For the text-containing cell, return its midpoint in [x, y] coordinate format. 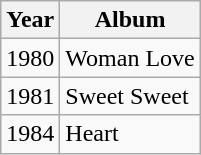
Heart [130, 134]
1984 [30, 134]
Year [30, 20]
1981 [30, 96]
Woman Love [130, 58]
1980 [30, 58]
Sweet Sweet [130, 96]
Album [130, 20]
